Return the [X, Y] coordinate for the center point of the cell that contains the specified text.  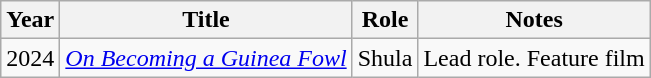
Year [30, 20]
2024 [30, 58]
Role [385, 20]
Notes [534, 20]
Lead role. Feature film [534, 58]
Shula [385, 58]
On Becoming a Guinea Fowl [206, 58]
Title [206, 20]
